For the text-containing cell, return its midpoint in (x, y) coordinate format. 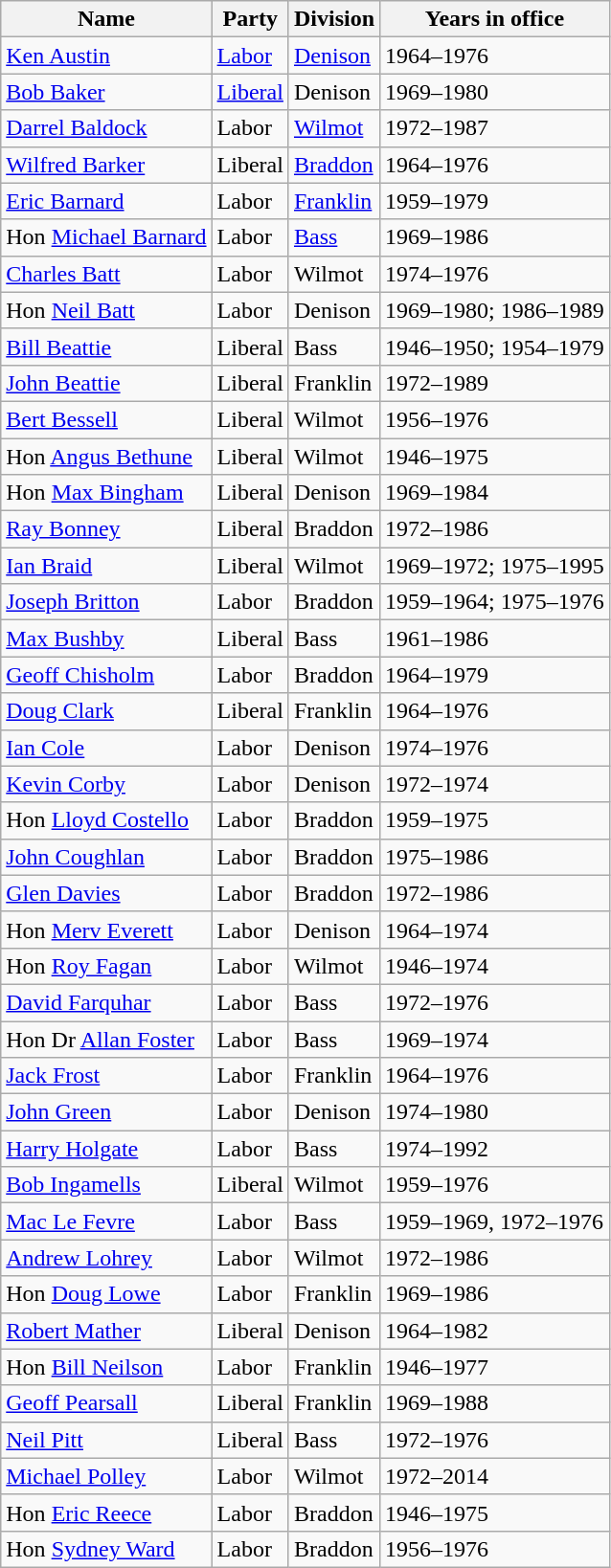
Hon Max Bingham (106, 493)
1959–1969, 1972–1976 (495, 1221)
1974–1980 (495, 1112)
Hon Angus Bethune (106, 457)
Ian Cole (106, 748)
1972–1987 (495, 128)
1972–1974 (495, 784)
1946–1977 (495, 1367)
1969–1972; 1975–1995 (495, 566)
Division (333, 19)
David Farquhar (106, 1002)
Harry Holgate (106, 1149)
Ray Bonney (106, 529)
1969–1980; 1986–1989 (495, 310)
1972–1989 (495, 383)
Hon Neil Batt (106, 310)
John Beattie (106, 383)
1964–1979 (495, 675)
Darrel Baldock (106, 128)
1959–1975 (495, 820)
Bob Baker (106, 92)
Hon Eric Reece (106, 1512)
1959–1979 (495, 201)
Geoff Pearsall (106, 1403)
Bert Bessell (106, 419)
1946–1974 (495, 966)
Hon Dr Allan Foster (106, 1039)
Michael Polley (106, 1476)
1969–1988 (495, 1403)
Doug Clark (106, 711)
Party (250, 19)
Eric Barnard (106, 201)
Glen Davies (106, 893)
1964–1982 (495, 1331)
1946–1950; 1954–1979 (495, 347)
Mac Le Fevre (106, 1221)
Geoff Chisholm (106, 675)
Wilfred Barker (106, 165)
Bill Beattie (106, 347)
1961–1986 (495, 638)
Hon Sydney Ward (106, 1549)
Hon Roy Fagan (106, 966)
1959–1964; 1975–1976 (495, 602)
1969–1974 (495, 1039)
1964–1974 (495, 930)
Hon Lloyd Costello (106, 820)
Joseph Britton (106, 602)
Kevin Corby (106, 784)
1959–1976 (495, 1185)
Jack Frost (106, 1076)
1974–1992 (495, 1149)
Ian Braid (106, 566)
Hon Doug Lowe (106, 1294)
Max Bushby (106, 638)
Neil Pitt (106, 1440)
1969–1984 (495, 493)
Hon Merv Everett (106, 930)
1972–2014 (495, 1476)
Hon Bill Neilson (106, 1367)
1975–1986 (495, 857)
Hon Michael Barnard (106, 237)
Andrew Lohrey (106, 1258)
John Coughlan (106, 857)
Ken Austin (106, 56)
Years in office (495, 19)
Bob Ingamells (106, 1185)
Robert Mather (106, 1331)
1969–1980 (495, 92)
Name (106, 19)
Charles Batt (106, 274)
John Green (106, 1112)
